Capture the cell that displays the provided text and extract its (X, Y) central coordinate. 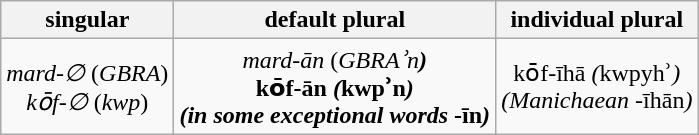
singular (88, 20)
default plural (335, 20)
kо̄f-īhā (kwpyhʾ)(Manichaean -īhān) (597, 86)
individual plural (597, 20)
mard-∅ (GBRA)kо̄f-∅ (kwp) (88, 86)
mard-ān (GBRAʾn)kо̄f-ān (kwpʾn)(in some exceptional words -īn) (335, 86)
